Extract the [x, y] coordinate from the center of the cell holding the provided text.  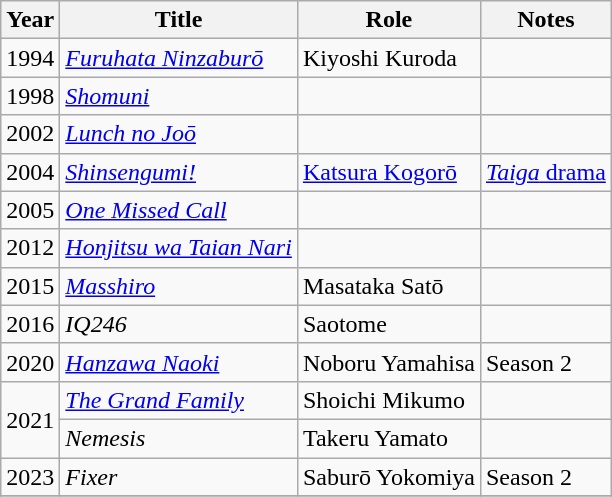
The Grand Family [179, 400]
Taiga drama [546, 172]
Shoichi Mikumo [388, 400]
Title [179, 20]
Takeru Yamato [388, 438]
2002 [30, 134]
Nemesis [179, 438]
2015 [30, 286]
Fixer [179, 477]
Kiyoshi Kuroda [388, 58]
2005 [30, 210]
2004 [30, 172]
2020 [30, 362]
Hanzawa Naoki [179, 362]
Shinsengumi! [179, 172]
2012 [30, 248]
2016 [30, 324]
Saburō Yokomiya [388, 477]
Lunch no Joō [179, 134]
One Missed Call [179, 210]
Saotome [388, 324]
1998 [30, 96]
Masataka Satō [388, 286]
2021 [30, 419]
1994 [30, 58]
Role [388, 20]
Noboru Yamahisa [388, 362]
Shomuni [179, 96]
Masshiro [179, 286]
Furuhata Ninzaburō [179, 58]
Year [30, 20]
Notes [546, 20]
Honjitsu wa Taian Nari [179, 248]
IQ246 [179, 324]
2023 [30, 477]
Katsura Kogorō [388, 172]
